Find where the given text appears and provide that cell's center as (x, y) coordinate. 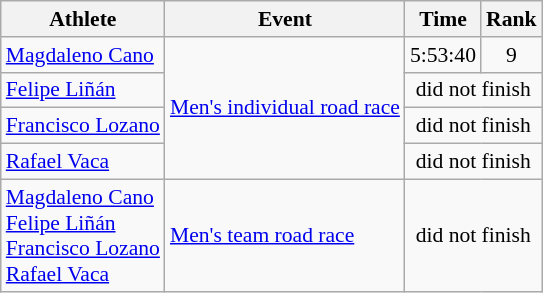
Time (443, 19)
Rafael Vaca (83, 162)
Rank (512, 19)
Magdaleno Cano (83, 55)
Magdaleno CanoFelipe LiñánFrancisco LozanoRafael Vaca (83, 235)
Felipe Liñán (83, 90)
Francisco Lozano (83, 126)
Athlete (83, 19)
Event (285, 19)
5:53:40 (443, 55)
9 (512, 55)
Men's individual road race (285, 108)
Men's team road race (285, 235)
